Identify which cell holds the provided text, then report its [X, Y] central coordinate. 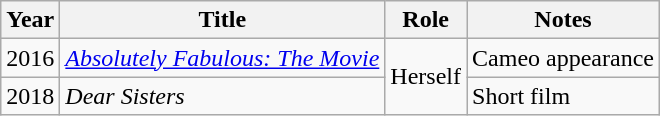
Short film [564, 96]
Role [426, 20]
Cameo appearance [564, 58]
2018 [30, 96]
Year [30, 20]
Notes [564, 20]
2016 [30, 58]
Absolutely Fabulous: The Movie [222, 58]
Title [222, 20]
Dear Sisters [222, 96]
Herself [426, 77]
